Return (X, Y) of the center of cell containing provided text 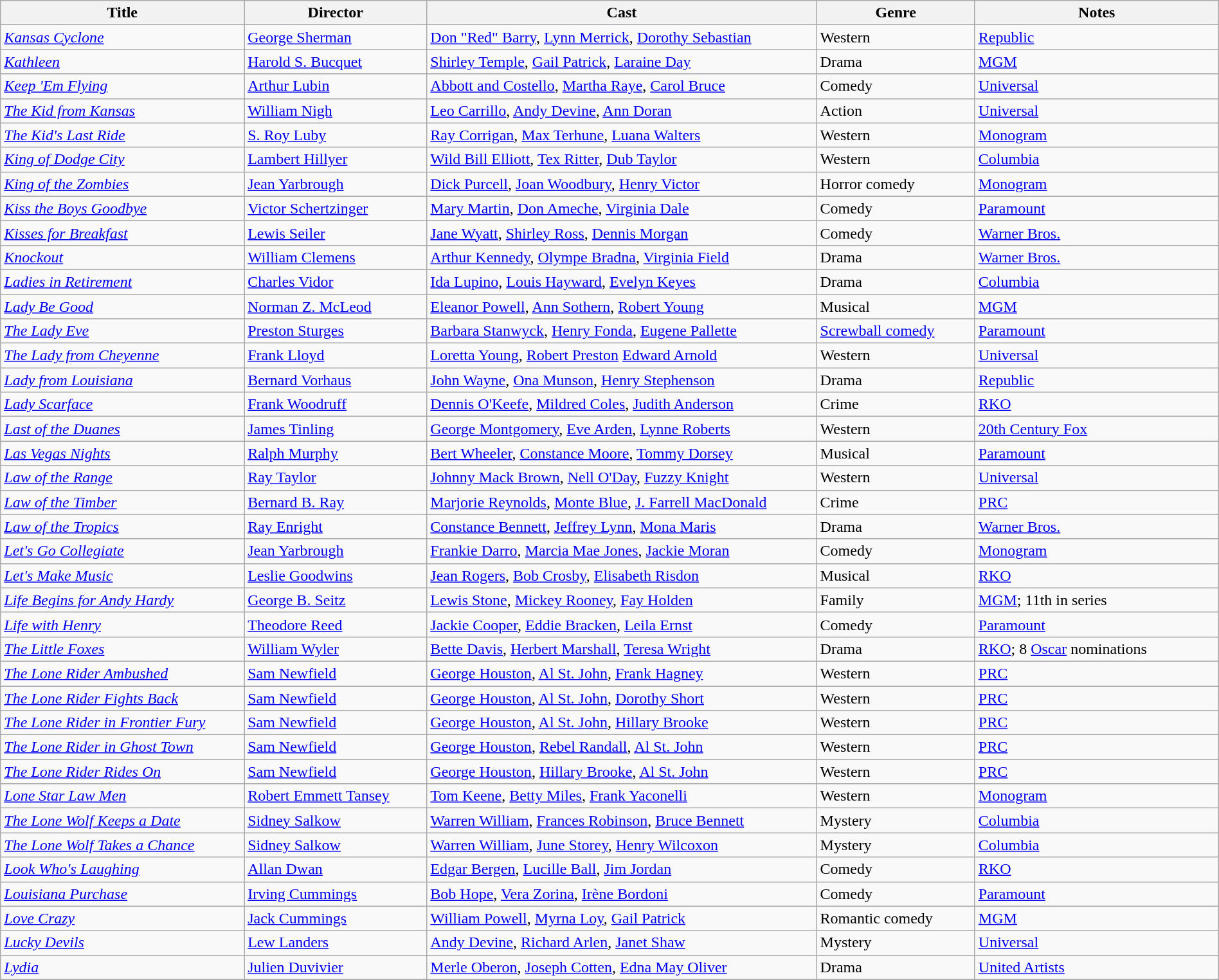
Look Who's Laughing (122, 869)
The Kid from Kansas (122, 111)
Lady Scarface (122, 404)
Bette Davis, Herbert Marshall, Teresa Wright (622, 649)
The Little Foxes (122, 649)
Knockout (122, 257)
RKO; 8 Oscar nominations (1097, 649)
Lydia (122, 967)
Leslie Goodwins (336, 576)
Romantic comedy (896, 918)
Keep 'Em Flying (122, 86)
Kiss the Boys Goodbye (122, 208)
The Lady Eve (122, 331)
Barbara Stanwyck, Henry Fonda, Eugene Pallette (622, 331)
Law of the Timber (122, 502)
Arthur Lubin (336, 86)
King of the Zombies (122, 184)
Norman Z. McLeod (336, 307)
Life with Henry (122, 624)
Lone Star Law Men (122, 796)
King of Dodge City (122, 159)
William Clemens (336, 257)
George Houston, Hillary Brooke, Al St. John (622, 772)
Julien Duvivier (336, 967)
The Lone Rider Rides On (122, 772)
Jean Rogers, Bob Crosby, Elisabeth Risdon (622, 576)
Dick Purcell, Joan Woodbury, Henry Victor (622, 184)
George Houston, Al St. John, Hillary Brooke (622, 723)
Lew Landers (336, 943)
Jane Wyatt, Shirley Ross, Dennis Morgan (622, 233)
Kisses for Breakfast (122, 233)
Bob Hope, Vera Zorina, Irène Bordoni (622, 894)
Notes (1097, 13)
Louisiana Purchase (122, 894)
Johnny Mack Brown, Nell O'Day, Fuzzy Knight (622, 478)
George Sherman (336, 37)
Preston Sturges (336, 331)
Bernard Vorhaus (336, 380)
Lewis Stone, Mickey Rooney, Fay Holden (622, 600)
The Lone Rider Fights Back (122, 698)
Lambert Hillyer (336, 159)
George B. Seitz (336, 600)
20th Century Fox (1097, 429)
Screwball comedy (896, 331)
The Lady from Cheyenne (122, 356)
Let's Go Collegiate (122, 551)
Robert Emmett Tansey (336, 796)
The Lone Wolf Keeps a Date (122, 821)
Dennis O'Keefe, Mildred Coles, Judith Anderson (622, 404)
Genre (896, 13)
Ray Enright (336, 527)
Lady Be Good (122, 307)
Director (336, 13)
Bert Wheeler, Constance Moore, Tommy Dorsey (622, 453)
Victor Schertzinger (336, 208)
Jackie Cooper, Eddie Bracken, Leila Ernst (622, 624)
Law of the Tropics (122, 527)
William Powell, Myrna Loy, Gail Patrick (622, 918)
Edgar Bergen, Lucille Ball, Jim Jordan (622, 869)
Constance Bennett, Jeffrey Lynn, Mona Maris (622, 527)
Don "Red" Barry, Lynn Merrick, Dorothy Sebastian (622, 37)
Mary Martin, Don Ameche, Virginia Dale (622, 208)
The Lone Wolf Takes a Chance (122, 845)
Ray Corrigan, Max Terhune, Luana Walters (622, 135)
Warren William, Frances Robinson, Bruce Bennett (622, 821)
Jack Cummings (336, 918)
Cast (622, 13)
George Houston, Rebel Randall, Al St. John (622, 747)
MGM; 11th in series (1097, 600)
Charles Vidor (336, 282)
Frank Lloyd (336, 356)
Ray Taylor (336, 478)
The Lone Rider in Frontier Fury (122, 723)
Life Begins for Andy Hardy (122, 600)
Wild Bill Elliott, Tex Ritter, Dub Taylor (622, 159)
Frankie Darro, Marcia Mae Jones, Jackie Moran (622, 551)
Loretta Young, Robert Preston Edward Arnold (622, 356)
George Houston, Al St. John, Frank Hagney (622, 673)
Kathleen (122, 62)
Lewis Seiler (336, 233)
Ida Lupino, Louis Hayward, Evelyn Keyes (622, 282)
The Lone Rider in Ghost Town (122, 747)
The Kid's Last Ride (122, 135)
Theodore Reed (336, 624)
George Montgomery, Eve Arden, Lynne Roberts (622, 429)
Frank Woodruff (336, 404)
Arthur Kennedy, Olympe Bradna, Virginia Field (622, 257)
Horror comedy (896, 184)
Ladies in Retirement (122, 282)
Eleanor Powell, Ann Sothern, Robert Young (622, 307)
Let's Make Music (122, 576)
Irving Cummings (336, 894)
William Wyler (336, 649)
Allan Dwan (336, 869)
Andy Devine, Richard Arlen, Janet Shaw (622, 943)
United Artists (1097, 967)
Action (896, 111)
Abbott and Costello, Martha Raye, Carol Bruce (622, 86)
Love Crazy (122, 918)
Tom Keene, Betty Miles, Frank Yaconelli (622, 796)
Merle Oberon, Joseph Cotten, Edna May Oliver (622, 967)
Lucky Devils (122, 943)
Warren William, June Storey, Henry Wilcoxon (622, 845)
Harold S. Bucquet (336, 62)
Lady from Louisiana (122, 380)
Title (122, 13)
John Wayne, Ona Munson, Henry Stephenson (622, 380)
Shirley Temple, Gail Patrick, Laraine Day (622, 62)
S. Roy Luby (336, 135)
Leo Carrillo, Andy Devine, Ann Doran (622, 111)
Last of the Duanes (122, 429)
James Tinling (336, 429)
The Lone Rider Ambushed (122, 673)
Family (896, 600)
Law of the Range (122, 478)
William Nigh (336, 111)
Kansas Cyclone (122, 37)
Ralph Murphy (336, 453)
Las Vegas Nights (122, 453)
Bernard B. Ray (336, 502)
Marjorie Reynolds, Monte Blue, J. Farrell MacDonald (622, 502)
George Houston, Al St. John, Dorothy Short (622, 698)
